Detect which cell encompasses the target text, then output its [X, Y] center coordinate. 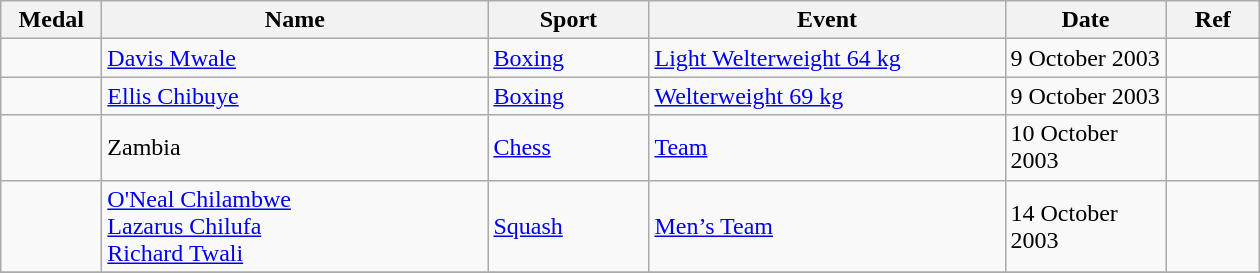
Men’s Team [827, 226]
Team [827, 148]
Squash [568, 226]
Davis Mwale [295, 58]
Medal [52, 20]
14 October 2003 [1086, 226]
Light Welterweight 64 kg [827, 58]
Ref [1213, 20]
Event [827, 20]
10 October 2003 [1086, 148]
O'Neal ChilambweLazarus ChilufaRichard Twali [295, 226]
Date [1086, 20]
Welterweight 69 kg [827, 96]
Zambia [295, 148]
Chess [568, 148]
Sport [568, 20]
Name [295, 20]
Ellis Chibuye [295, 96]
